Search for the cell housing the specified text and yield its [x, y] center coordinate. 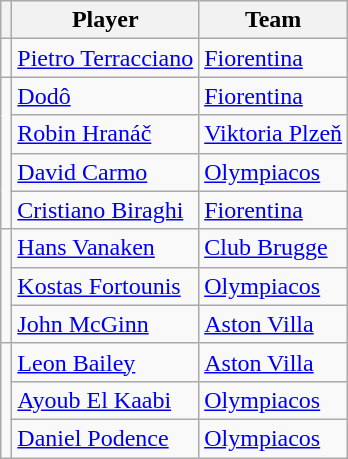
Daniel Podence [106, 438]
Club Brugge [274, 248]
Player [106, 20]
Cristiano Biraghi [106, 210]
John McGinn [106, 324]
David Carmo [106, 172]
Kostas Fortounis [106, 286]
Dodô [106, 96]
Team [274, 20]
Pietro Terracciano [106, 58]
Leon Bailey [106, 362]
Robin Hranáč [106, 134]
Hans Vanaken [106, 248]
Ayoub El Kaabi [106, 400]
Viktoria Plzeň [274, 134]
